Detect which cell encompasses the target text, then output its (x, y) center coordinate. 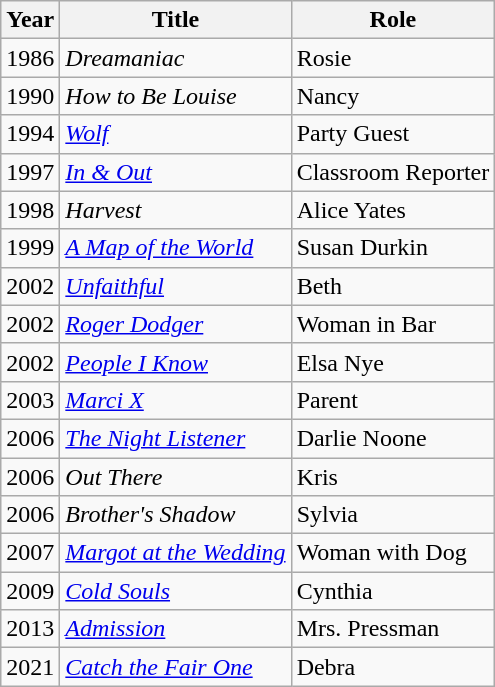
The Night Listener (176, 438)
Roger Dodger (176, 324)
Out There (176, 477)
Sylvia (393, 515)
Dreamaniac (176, 58)
2003 (30, 400)
Admission (176, 629)
People I Know (176, 362)
Mrs. Pressman (393, 629)
Cold Souls (176, 591)
In & Out (176, 172)
Kris (393, 477)
1994 (30, 134)
Alice Yates (393, 210)
How to Be Louise (176, 96)
Woman in Bar (393, 324)
Catch the Fair One (176, 667)
1998 (30, 210)
Unfaithful (176, 286)
Parent (393, 400)
Elsa Nye (393, 362)
Brother's Shadow (176, 515)
2007 (30, 553)
1999 (30, 248)
2009 (30, 591)
Nancy (393, 96)
2021 (30, 667)
Susan Durkin (393, 248)
A Map of the World (176, 248)
Party Guest (393, 134)
Marci X (176, 400)
Harvest (176, 210)
Margot at the Wedding (176, 553)
Classroom Reporter (393, 172)
Wolf (176, 134)
1997 (30, 172)
2013 (30, 629)
Title (176, 20)
Beth (393, 286)
Darlie Noone (393, 438)
Woman with Dog (393, 553)
Debra (393, 667)
1986 (30, 58)
Year (30, 20)
Cynthia (393, 591)
Role (393, 20)
Rosie (393, 58)
1990 (30, 96)
